Extract the (X, Y) coordinate from the center of the cell holding the provided text.  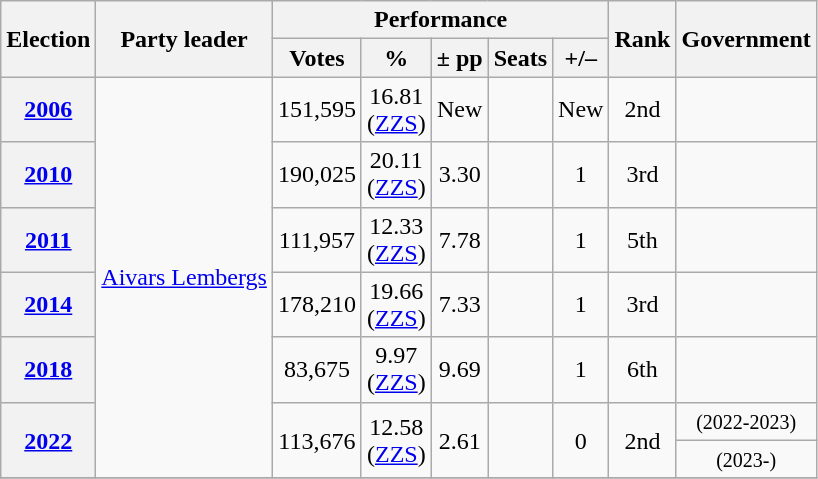
83,675 (316, 370)
Government (746, 39)
3.30 (460, 174)
111,957 (316, 240)
2014 (48, 304)
12.33(ZZS) (396, 240)
Rank (642, 39)
Performance (440, 20)
12.58(ZZS) (396, 440)
(2023-) (746, 459)
2010 (48, 174)
9.69 (460, 370)
9.97(ZZS) (396, 370)
Party leader (184, 39)
± pp (460, 58)
% (396, 58)
2018 (48, 370)
2022 (48, 440)
113,676 (316, 440)
2006 (48, 110)
20.11(ZZS) (396, 174)
7.78 (460, 240)
2011 (48, 240)
7.33 (460, 304)
151,595 (316, 110)
16.81(ZZS) (396, 110)
190,025 (316, 174)
Aivars Lembergs (184, 278)
+/– (581, 58)
0 (581, 440)
19.66(ZZS) (396, 304)
178,210 (316, 304)
5th (642, 240)
Election (48, 39)
(2022-2023) (746, 421)
6th (642, 370)
2.61 (460, 440)
Votes (316, 58)
Seats (520, 58)
